From the cell containing the given text, extract its center point as [X, Y] coordinate. 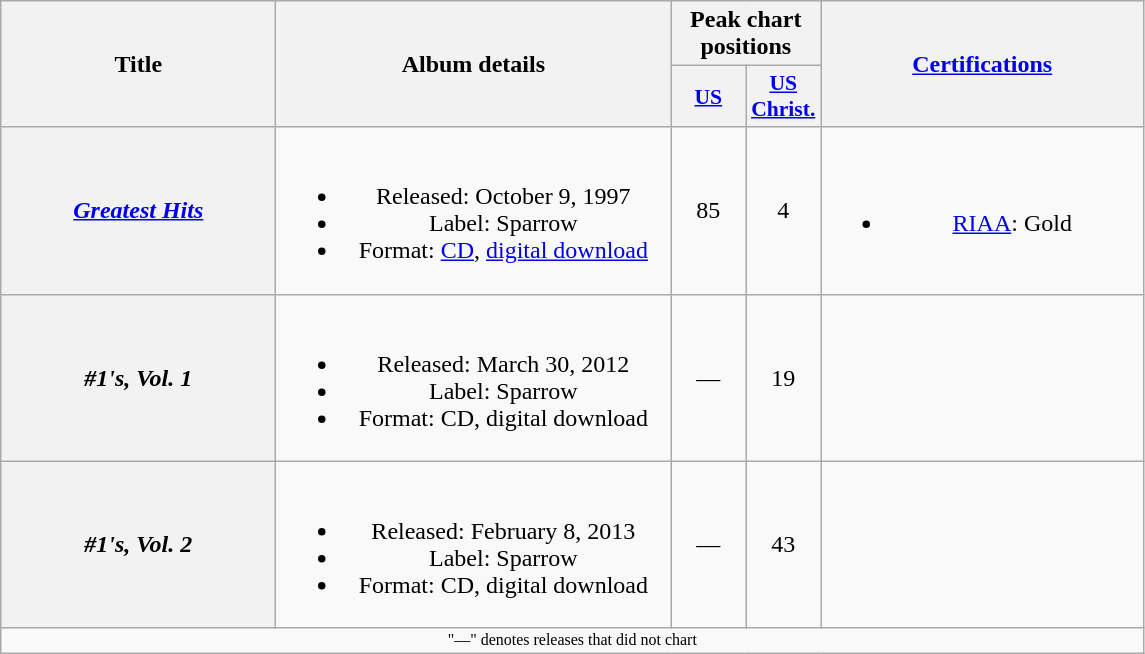
Title [138, 64]
RIAA: Gold [982, 210]
85 [708, 210]
US [708, 96]
Certifications [982, 64]
#1's, Vol. 1 [138, 378]
Peak chart positions [746, 34]
19 [784, 378]
USChrist. [784, 96]
Released: October 9, 1997Label: SparrowFormat: CD, digital download [474, 210]
Greatest Hits [138, 210]
43 [784, 544]
"—" denotes releases that did not chart [572, 640]
Album details [474, 64]
Released: March 30, 2012Label: SparrowFormat: CD, digital download [474, 378]
#1's, Vol. 2 [138, 544]
Released: February 8, 2013Label: SparrowFormat: CD, digital download [474, 544]
4 [784, 210]
